From the cell containing the given text, extract its center point as (x, y) coordinate. 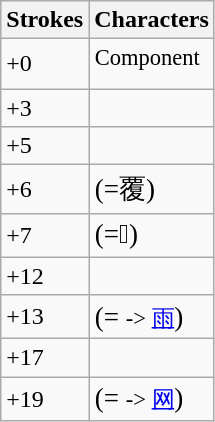
+5 (45, 146)
+7 (45, 235)
Component (152, 64)
+6 (45, 189)
+13 (45, 317)
+17 (45, 358)
+19 (45, 399)
+12 (45, 276)
Characters (152, 20)
+0 (45, 64)
(=𧟰) (152, 235)
Strokes (45, 20)
+3 (45, 108)
(= -> 网) (152, 399)
(= -> 雨) (152, 317)
(=覆) (152, 189)
